From the cell containing the given text, extract its center point as [X, Y] coordinate. 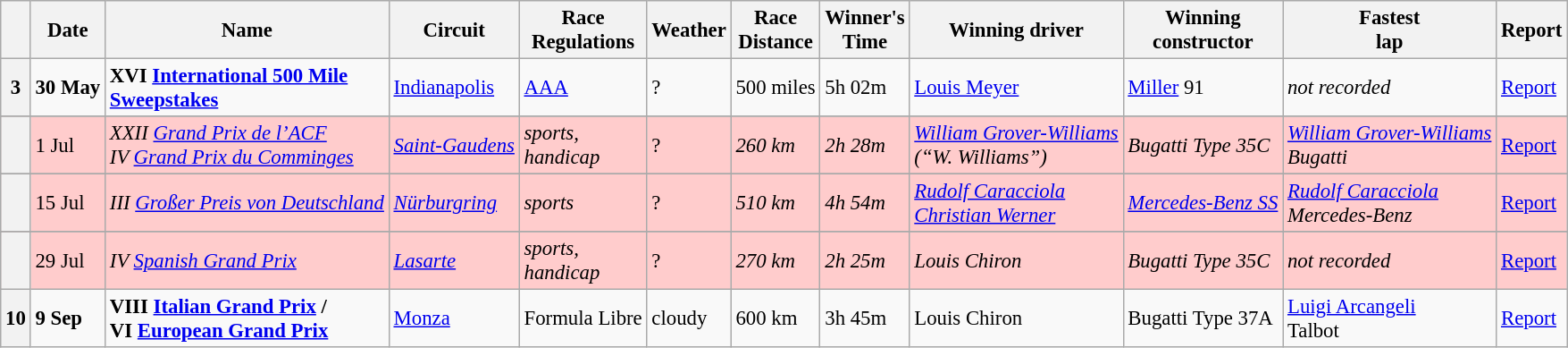
Winningconstructor [1203, 30]
sports [583, 204]
1 Jul [68, 145]
2h 28m [865, 145]
260 km [776, 145]
5h 02m [865, 88]
RaceRegulations [583, 30]
Miller 91 [1203, 88]
Rudolf Caracciola Christian Werner [1017, 204]
Saint-Gaudens [454, 145]
Formula Libre [583, 318]
4h 54m [865, 204]
Winner'sTime [865, 30]
Date [68, 30]
RaceDistance [776, 30]
500 miles [776, 88]
III Großer Preis von Deutschland [247, 204]
Indianapolis [454, 88]
30 May [68, 88]
9 Sep [68, 318]
William Grover-Williams(“W. Williams”) [1017, 145]
15 Jul [68, 204]
10 [16, 318]
XXII Grand Prix de l’ACF IV Grand Prix du Comminges [247, 145]
510 km [776, 204]
29 Jul [68, 261]
Weather [689, 30]
Monza [454, 318]
Lasarte [454, 261]
Luigi ArcangeliTalbot [1390, 318]
Rudolf CaracciolaMercedes-Benz [1390, 204]
3h 45m [865, 318]
cloudy [689, 318]
Nürburgring [454, 204]
William Grover-WilliamsBugatti [1390, 145]
Circuit [454, 30]
3 [16, 88]
IV Spanish Grand Prix [247, 261]
Winning driver [1017, 30]
Louis Meyer [1017, 88]
Mercedes-Benz SS [1203, 204]
VIII Italian Grand Prix /VI European Grand Prix [247, 318]
Name [247, 30]
2h 25m [865, 261]
Fastestlap [1390, 30]
Bugatti Type 37A [1203, 318]
AAA [583, 88]
600 km [776, 318]
270 km [776, 261]
XVI International 500 Mile Sweepstakes [247, 88]
